Return [x, y] of the center of cell containing provided text 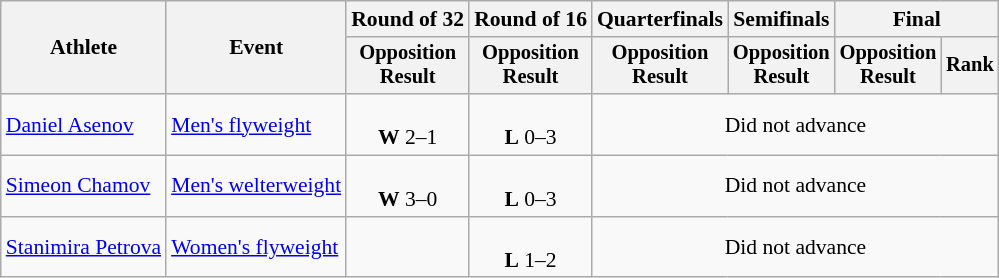
Rank [970, 66]
Stanimira Petrova [84, 248]
Simeon Chamov [84, 186]
Athlete [84, 48]
Quarterfinals [660, 19]
Round of 32 [408, 19]
W 3–0 [408, 186]
Event [256, 48]
L 1–2 [530, 248]
Men's welterweight [256, 186]
Round of 16 [530, 19]
Semifinals [782, 19]
Men's flyweight [256, 124]
Women's flyweight [256, 248]
W 2–1 [408, 124]
Daniel Asenov [84, 124]
Final [917, 19]
